Search for the cell housing the specified text and yield its (X, Y) center coordinate. 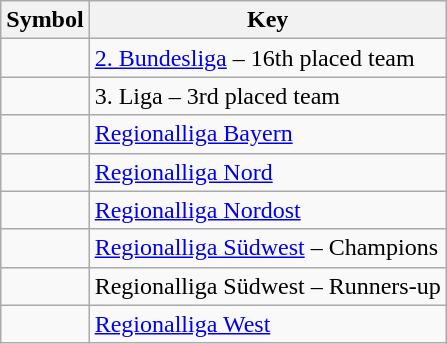
Regionalliga Bayern (268, 134)
Symbol (45, 20)
Regionalliga Südwest – Runners-up (268, 286)
Key (268, 20)
Regionalliga Südwest – Champions (268, 248)
Regionalliga Nordost (268, 210)
Regionalliga Nord (268, 172)
3. Liga – 3rd placed team (268, 96)
2. Bundesliga – 16th placed team (268, 58)
Regionalliga West (268, 324)
